Output the [x, y] coordinate of the center of the cell containing the given text.  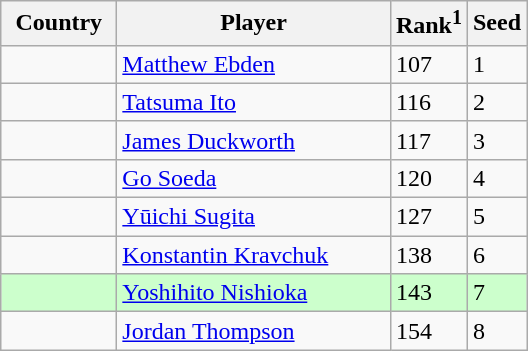
138 [428, 255]
Yoshihito Nishioka [254, 293]
Go Soeda [254, 178]
117 [428, 140]
116 [428, 102]
3 [496, 140]
James Duckworth [254, 140]
Tatsuma Ito [254, 102]
1 [496, 64]
5 [496, 217]
Konstantin Kravchuk [254, 255]
Player [254, 24]
Seed [496, 24]
120 [428, 178]
8 [496, 331]
143 [428, 293]
154 [428, 331]
107 [428, 64]
Jordan Thompson [254, 331]
Yūichi Sugita [254, 217]
2 [496, 102]
127 [428, 217]
Rank1 [428, 24]
6 [496, 255]
7 [496, 293]
Matthew Ebden [254, 64]
Country [59, 24]
4 [496, 178]
